Determine the [x, y] coordinate at the center of the cell enclosing the given text.  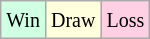
Draw [72, 20]
Loss [126, 20]
Win [24, 20]
